Find where the given text appears and provide that cell's center as [x, y] coordinate. 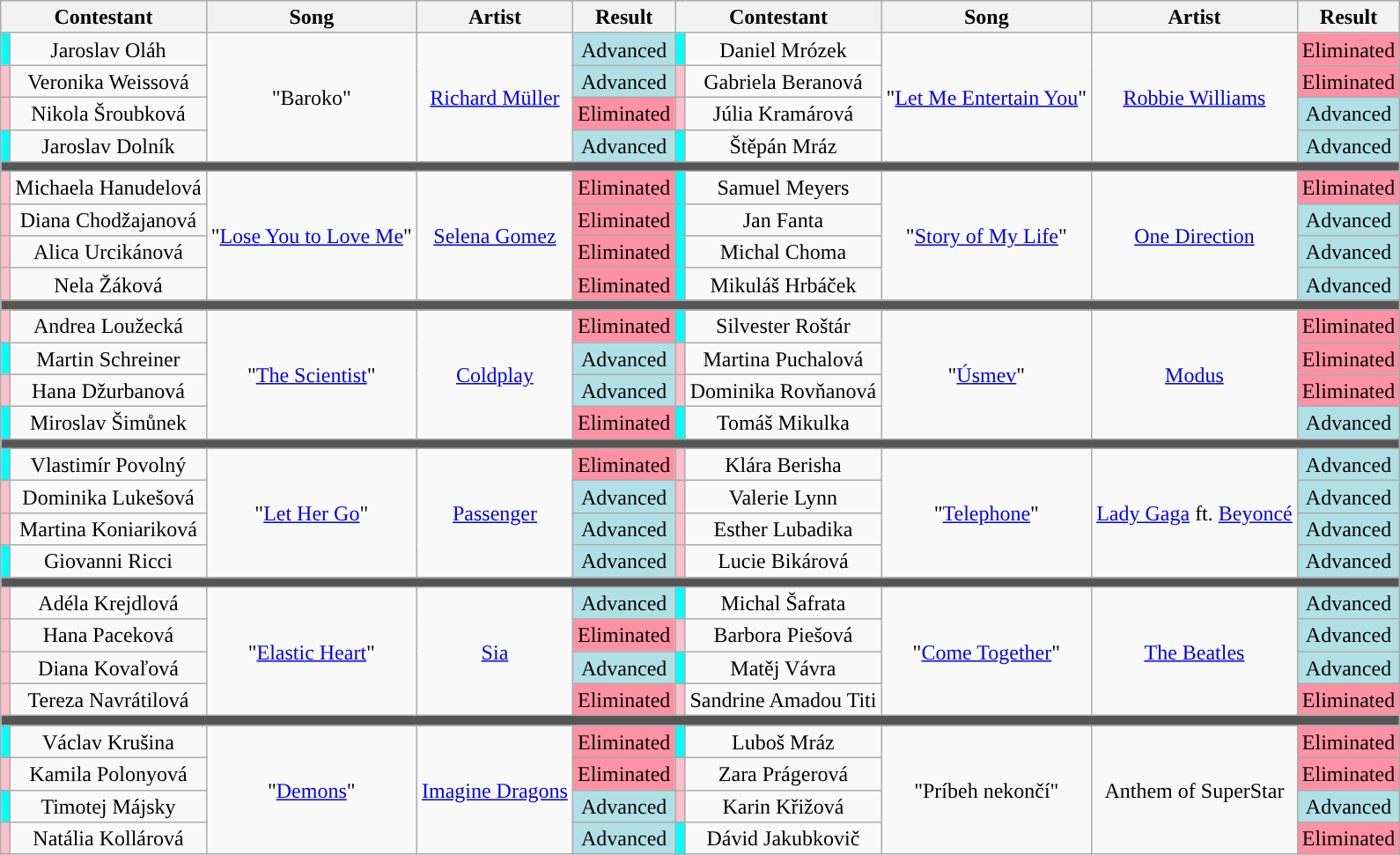
Miroslav Šimůnek [108, 423]
Michal Choma [784, 252]
Kamila Polonyová [108, 773]
Matěj Vávra [784, 667]
"Elastic Heart" [312, 652]
Silvester Roštár [784, 326]
Jan Fanta [784, 220]
Jaroslav Oláh [108, 49]
"Let Her Go" [312, 512]
Jaroslav Dolník [108, 146]
Giovanni Ricci [108, 562]
Sandrine Amadou Titi [784, 699]
Martina Puchalová [784, 357]
Vlastimír Povolný [108, 465]
Lucie Bikárová [784, 562]
Michaela Hanudelová [108, 188]
"Let Me Entertain You" [986, 97]
"The Scientist" [312, 374]
Mikuláš Hrbáček [784, 284]
Tomáš Mikulka [784, 423]
"Story of My Life" [986, 236]
Nikola Šroubková [108, 113]
Andrea Loužecká [108, 326]
Václav Krušina [108, 741]
"Telephone" [986, 512]
Natália Kollárová [108, 838]
"Lose You to Love Me" [312, 236]
Hana Džurbanová [108, 391]
Selena Gomez [495, 236]
Dominika Lukešová [108, 497]
Luboš Mráz [784, 741]
Júlia Kramárová [784, 113]
Timotej Májsky [108, 807]
Esther Lubadika [784, 528]
Samuel Meyers [784, 188]
Alica Urcikánová [108, 252]
Gabriela Beranová [784, 81]
"Come Together" [986, 652]
Karin Křižová [784, 807]
Diana Chodžajanová [108, 220]
Richard Müller [495, 97]
"Príbeh nekončí" [986, 790]
Coldplay [495, 374]
Lady Gaga ft. Beyoncé [1195, 512]
"Baroko" [312, 97]
Anthem of SuperStar [1195, 790]
"Demons" [312, 790]
Dávid Jakubkovič [784, 838]
Robbie Williams [1195, 97]
Modus [1195, 374]
Dominika Rovňanová [784, 391]
Veronika Weissová [108, 81]
Hana Paceková [108, 636]
Passenger [495, 512]
Štěpán Mráz [784, 146]
Valerie Lynn [784, 497]
"Úsmev" [986, 374]
Sia [495, 652]
Klára Berisha [784, 465]
Barbora Piešová [784, 636]
Martina Koniariková [108, 528]
Nela Žáková [108, 284]
Adéla Krejdlová [108, 604]
Martin Schreiner [108, 357]
Michal Šafrata [784, 604]
One Direction [1195, 236]
Tereza Navrátilová [108, 699]
Imagine Dragons [495, 790]
Daniel Mrózek [784, 49]
The Beatles [1195, 652]
Diana Kovaľová [108, 667]
Zara Prágerová [784, 773]
